Determine the [x, y] coordinate at the center of the cell enclosing the given text.  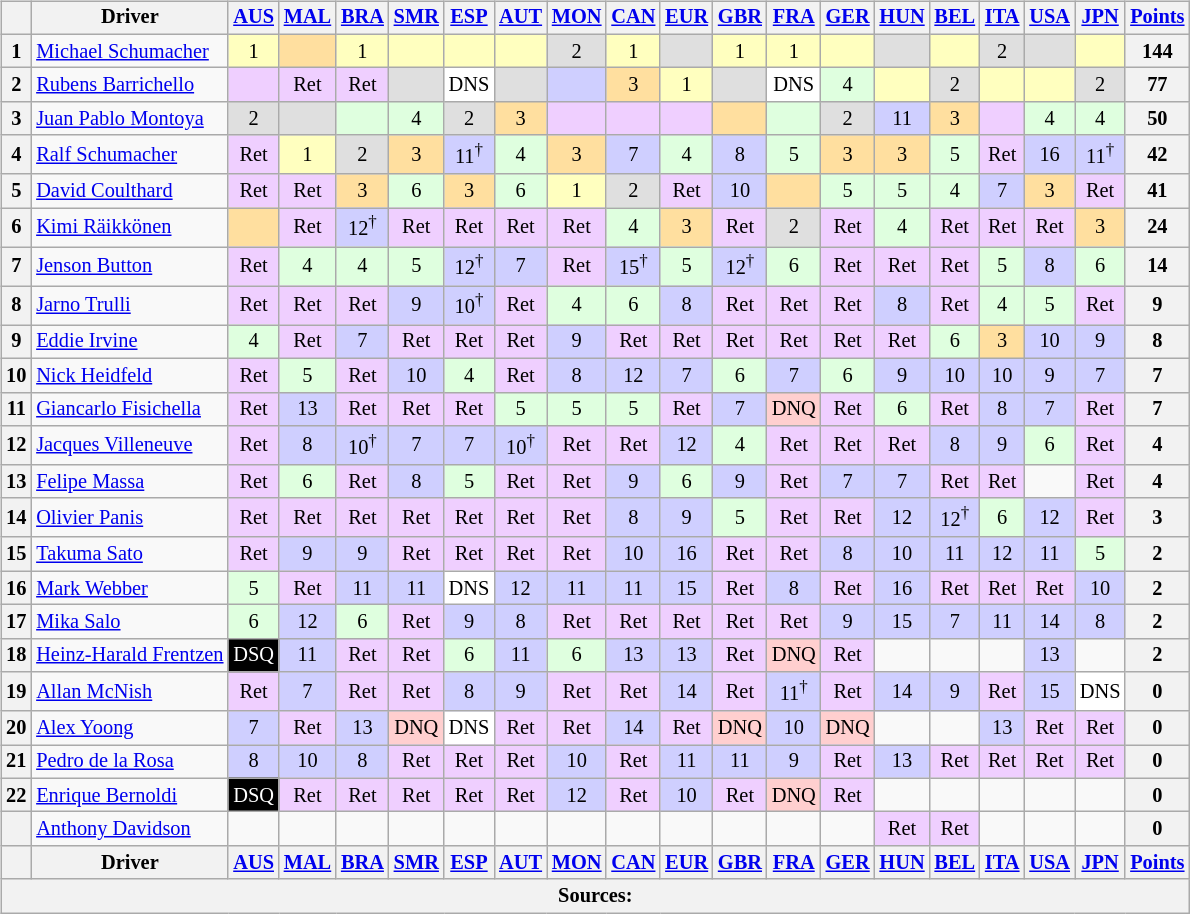
Sources: [595, 896]
144 [1157, 51]
Takuma Sato [130, 554]
15† [633, 266]
Enrique Bernoldi [130, 795]
Anthony Davidson [130, 829]
18 [16, 655]
Eddie Irvine [130, 342]
Pedro de la Rosa [130, 761]
21 [16, 761]
Mark Webber [130, 588]
19 [16, 692]
Felipe Massa [130, 482]
Giancarlo Fisichella [130, 409]
Jenson Button [130, 266]
Juan Pablo Montoya [130, 119]
Jacques Villeneuve [130, 446]
42 [1157, 154]
41 [1157, 191]
Kimi Räikkönen [130, 228]
Alex Yoong [130, 728]
24 [1157, 228]
Ralf Schumacher [130, 154]
Michael Schumacher [130, 51]
Jarno Trulli [130, 306]
Mika Salo [130, 622]
David Coulthard [130, 191]
77 [1157, 85]
22 [16, 795]
Allan McNish [130, 692]
Nick Heidfeld [130, 375]
20 [16, 728]
17 [16, 622]
Olivier Panis [130, 518]
Rubens Barrichello [130, 85]
50 [1157, 119]
Heinz-Harald Frentzen [130, 655]
